Pinpoint the cell where the given text exists, returning its (x, y) midpoint coordinate. 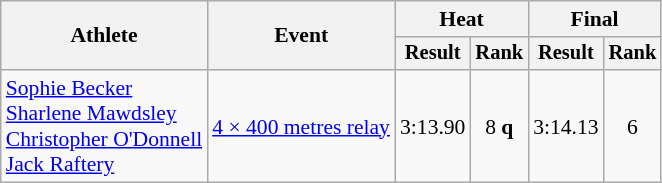
3:14.13 (566, 126)
Event (301, 36)
Sophie BeckerSharlene MawdsleyChristopher O'DonnellJack Raftery (104, 126)
3:13.90 (432, 126)
Athlete (104, 36)
4 × 400 metres relay (301, 126)
8 q (499, 126)
6 (633, 126)
Final (594, 19)
Heat (462, 19)
